Provide the (x, y) coordinate of the cell's center where the given text is located.  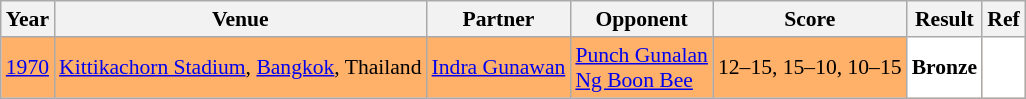
Year (28, 19)
Punch Gunalan Ng Boon Bee (642, 68)
Kittikachorn Stadium, Bangkok, Thailand (240, 68)
Opponent (642, 19)
1970 (28, 68)
Ref (1003, 19)
Score (810, 19)
Venue (240, 19)
12–15, 15–10, 10–15 (810, 68)
Result (945, 19)
Indra Gunawan (499, 68)
Partner (499, 19)
Bronze (945, 68)
